Find where the given text appears and provide that cell's center as (X, Y) coordinate. 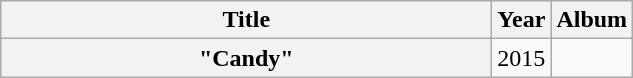
Year (522, 20)
2015 (522, 58)
Album (592, 20)
Title (246, 20)
"Candy" (246, 58)
